From the cell containing the given text, extract its center point as (X, Y) coordinate. 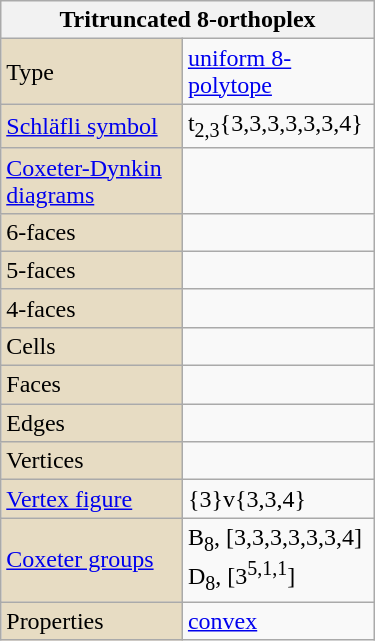
4-faces (92, 308)
Cells (92, 346)
Tritruncated 8-orthoplex (188, 20)
5-faces (92, 270)
Faces (92, 385)
Coxeter-Dynkin diagrams (92, 180)
Edges (92, 423)
Coxeter groups (92, 560)
Vertex figure (92, 499)
6-faces (92, 232)
B8, [3,3,3,3,3,3,4]D8, [35,1,1] (278, 560)
convex (278, 621)
t2,3{3,3,3,3,3,3,4} (278, 126)
Properties (92, 621)
Schläfli symbol (92, 126)
{3}v{3,3,4} (278, 499)
uniform 8-polytope (278, 72)
Vertices (92, 461)
Type (92, 72)
